Search for the cell housing the specified text and yield its (X, Y) center coordinate. 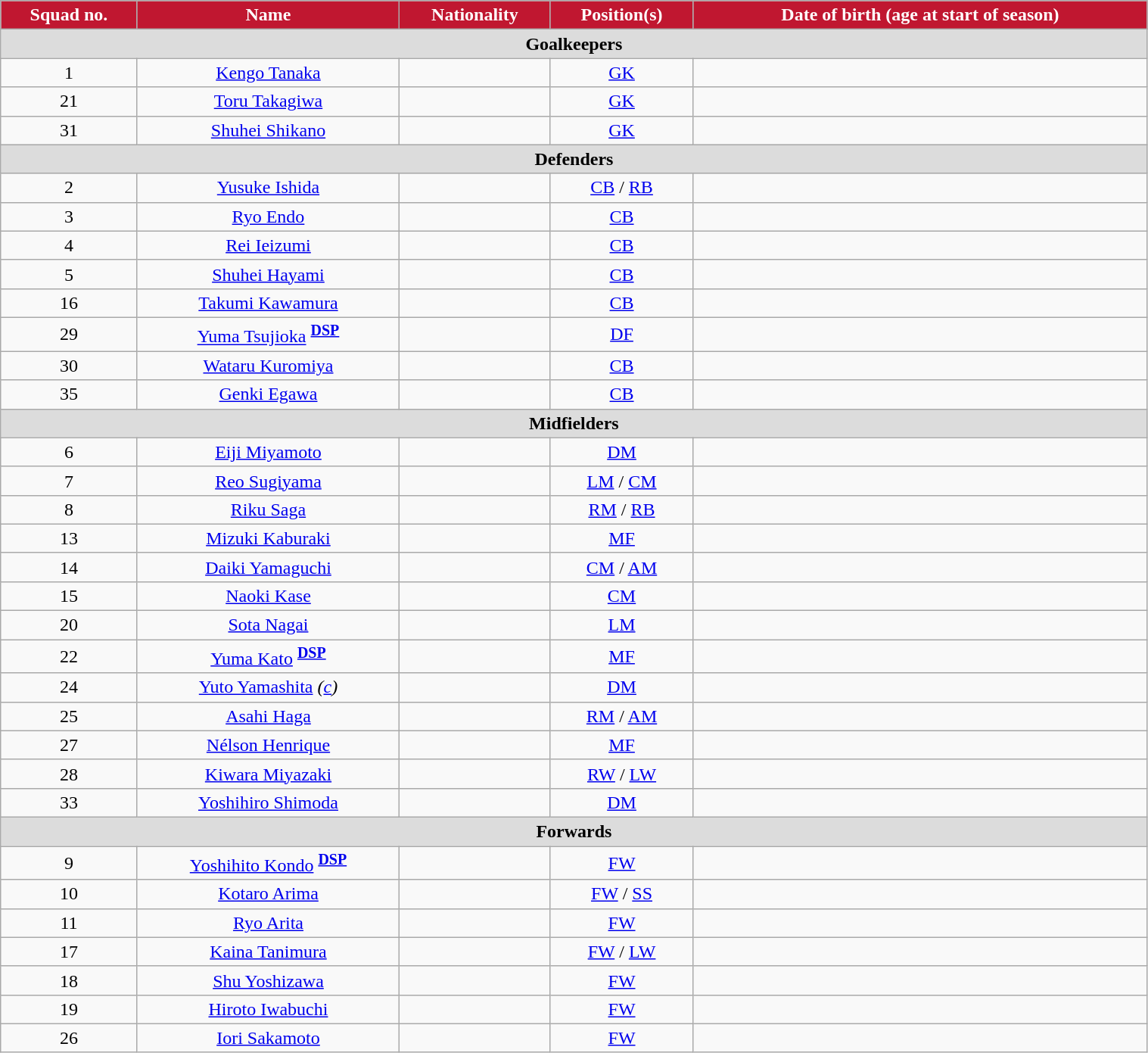
Takumi Kawamura (268, 303)
Kengo Tanaka (268, 73)
Yusuke Ishida (268, 188)
33 (69, 802)
35 (69, 394)
11 (69, 923)
Wataru Kuromiya (268, 366)
25 (69, 716)
29 (69, 335)
2 (69, 188)
24 (69, 687)
3 (69, 217)
Yuma Kato DSP (268, 657)
RM / RB (622, 509)
Reo Sugiyama (268, 481)
Yuma Tsujioka DSP (268, 335)
Kotaro Arima (268, 894)
17 (69, 952)
Midfielders (574, 423)
Eiji Miyamoto (268, 452)
Asahi Haga (268, 716)
1 (69, 73)
30 (69, 366)
Riku Saga (268, 509)
Position(s) (622, 15)
Defenders (574, 159)
CB / RB (622, 188)
18 (69, 980)
Genki Egawa (268, 394)
Yoshihiro Shimoda (268, 802)
Sota Nagai (268, 625)
Yuto Yamashita (c) (268, 687)
27 (69, 745)
Mizuki Kaburaki (268, 538)
Yoshihito Kondo DSP (268, 863)
FW / LW (622, 952)
10 (69, 894)
Shu Yoshizawa (268, 980)
Forwards (574, 831)
Kaina Tanimura (268, 952)
Rei Ieizumi (268, 245)
21 (69, 101)
Squad no. (69, 15)
RM / AM (622, 716)
FW / SS (622, 894)
16 (69, 303)
Daiki Yamaguchi (268, 567)
4 (69, 245)
Iori Sakamoto (268, 1038)
26 (69, 1038)
DF (622, 335)
LM / CM (622, 481)
Naoki Kase (268, 596)
RW / LW (622, 774)
Ryo Arita (268, 923)
Shuhei Hayami (268, 274)
Nationality (475, 15)
Ryo Endo (268, 217)
Kiwara Miyazaki (268, 774)
Hiroto Iwabuchi (268, 1009)
19 (69, 1009)
15 (69, 596)
Nélson Henrique (268, 745)
Goalkeepers (574, 44)
Shuhei Shikano (268, 130)
LM (622, 625)
14 (69, 567)
20 (69, 625)
CM (622, 596)
28 (69, 774)
Name (268, 15)
6 (69, 452)
13 (69, 538)
8 (69, 509)
9 (69, 863)
7 (69, 481)
31 (69, 130)
22 (69, 657)
5 (69, 274)
CM / AM (622, 567)
Date of birth (age at start of season) (920, 15)
Toru Takagiwa (268, 101)
